Return [X, Y] of the center of cell containing provided text 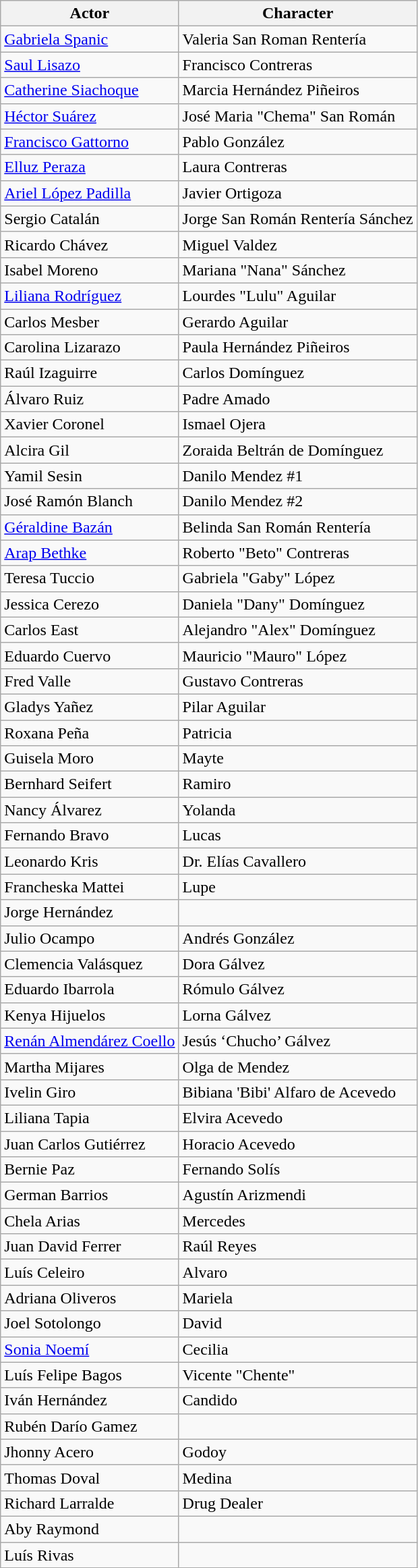
Arap Bethke [90, 553]
Iván Hernández [90, 1401]
Belinda San Román Rentería [298, 527]
Mauricio "Mauro" López [298, 655]
Yolanda [298, 810]
Carolina Lizarazo [90, 348]
Héctor Suárez [90, 116]
Olga de Mendez [298, 1066]
Juan David Ferrer [90, 1247]
Rubén Darío Gamez [90, 1426]
Juan Carlos Gutiérrez [90, 1144]
Aby Raymond [90, 1529]
Medina [298, 1478]
Godoy [298, 1452]
Joel Sotolongo [90, 1324]
Candido [298, 1401]
Saul Lisazo [90, 65]
Drug Dealer [298, 1503]
Jorge San Román Rentería Sánchez [298, 219]
Eduardo Ibarrola [90, 990]
Géraldine Bazán [90, 527]
Luís Felipe Bagos [90, 1375]
Danilo Mendez #2 [298, 502]
Horacio Acevedo [298, 1144]
Clemencia Valásquez [90, 964]
Chela Arias [90, 1221]
Eduardo Cuervo [90, 655]
Pablo González [298, 142]
Kenya Hijuelos [90, 1015]
Lourdes "Lulu" Aguilar [298, 296]
Lorna Gálvez [298, 1015]
Raúl Reyes [298, 1247]
Ivelin Giro [90, 1092]
Rómulo Gálvez [298, 990]
Gabriela "Gaby" López [298, 578]
Pilar Aguilar [298, 707]
Alcira Gil [90, 450]
Patricia [298, 732]
Adriana Oliveros [90, 1298]
Teresa Tuccio [90, 578]
Martha Mijares [90, 1066]
Raúl Izaguirre [90, 373]
Cecilia [298, 1349]
Dora Gálvez [298, 964]
Gabriela Spanic [90, 39]
Mayte [298, 759]
Guisela Moro [90, 759]
Alvaro [298, 1272]
Fernando Bravo [90, 836]
Alejandro "Alex" Domínguez [298, 630]
Thomas Doval [90, 1478]
Vicente "Chente" [298, 1375]
Paula Hernández Piñeiros [298, 348]
Carlos Domínguez [298, 373]
Leonardo Kris [90, 861]
Lucas [298, 836]
Javier Ortigoza [298, 193]
Jesús ‘Chucho’ Gálvez [298, 1041]
Danilo Mendez #1 [298, 476]
Ariel López Padilla [90, 193]
Luís Celeiro [90, 1272]
Francisco Gattorno [90, 142]
Zoraida Beltrán de Domínguez [298, 450]
Ismael Ojera [298, 425]
Álvaro Ruiz [90, 399]
Mariela [298, 1298]
Bibiana 'Bibi' Alfaro de Acevedo [298, 1092]
Carlos East [90, 630]
Jorge Hernández [90, 913]
Richard Larralde [90, 1503]
Yamil Sesin [90, 476]
Miguel Valdez [298, 244]
Francheska Mattei [90, 887]
Daniela "Dany" Domínguez [298, 604]
Fred Valle [90, 681]
Elluz Peraza [90, 167]
Carlos Mesber [90, 322]
Luís Rivas [90, 1555]
German Barrios [90, 1195]
Sonia Noemí [90, 1349]
Isabel Moreno [90, 270]
Marcia Hernández Piñeiros [298, 90]
Elvira Acevedo [298, 1118]
Liliana Rodríguez [90, 296]
Mariana "Nana" Sánchez [298, 270]
Gustavo Contreras [298, 681]
Lupe [298, 887]
Gladys Yañez [90, 707]
David [298, 1324]
Roberto "Beto" Contreras [298, 553]
Andrés González [298, 938]
José Ramón Blanch [90, 502]
Actor [90, 13]
Padre Amado [298, 399]
Ricardo Chávez [90, 244]
Valeria San Roman Rentería [298, 39]
Agustín Arizmendi [298, 1195]
Mercedes [298, 1221]
Jessica Cerezo [90, 604]
Bernie Paz [90, 1170]
Gerardo Aguilar [298, 322]
Julio Ocampo [90, 938]
Xavier Coronel [90, 425]
Catherine Siachoque [90, 90]
Jhonny Acero [90, 1452]
Ramiro [298, 784]
Renán Almendárez Coello [90, 1041]
Laura Contreras [298, 167]
Nancy Álvarez [90, 810]
Bernhard Seifert [90, 784]
Dr. Elías Cavallero [298, 861]
Sergio Catalán [90, 219]
Fernando Solís [298, 1170]
Roxana Peña [90, 732]
Character [298, 13]
José Maria "Chema" San Román [298, 116]
Francisco Contreras [298, 65]
Liliana Tapia [90, 1118]
